Scan for the cell matching the given text and deliver its (x, y) coordinate at center. 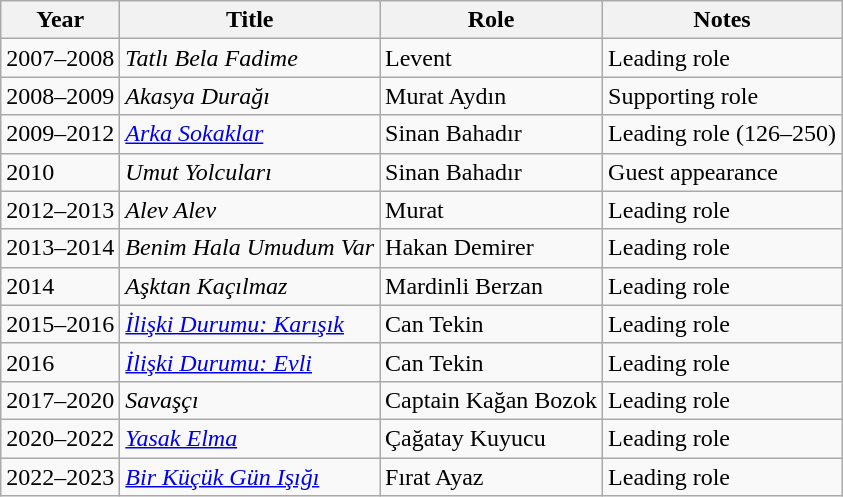
2007–2008 (60, 58)
Mardinli Berzan (492, 286)
2012–2013 (60, 210)
Captain Kağan Bozok (492, 400)
2013–2014 (60, 248)
Notes (722, 20)
Benim Hala Umudum Var (250, 248)
2016 (60, 362)
2010 (60, 172)
2017–2020 (60, 400)
Fırat Ayaz (492, 477)
Alev Alev (250, 210)
Yasak Elma (250, 438)
2014 (60, 286)
Guest appearance (722, 172)
Çağatay Kuyucu (492, 438)
Bir Küçük Gün Işığı (250, 477)
2009–2012 (60, 134)
Aşktan Kaçılmaz (250, 286)
Year (60, 20)
Murat Aydın (492, 96)
Tatlı Bela Fadime (250, 58)
Role (492, 20)
Arka Sokaklar (250, 134)
Hakan Demirer (492, 248)
Savaşçı (250, 400)
2015–2016 (60, 324)
2022–2023 (60, 477)
2020–2022 (60, 438)
Murat (492, 210)
Levent (492, 58)
Title (250, 20)
Leading role (126–250) (722, 134)
İlişki Durumu: Karışık (250, 324)
2008–2009 (60, 96)
Akasya Durağı (250, 96)
Supporting role (722, 96)
Umut Yolcuları (250, 172)
İlişki Durumu: Evli (250, 362)
